Provide the (x, y) coordinate of the cell's center where the given text is located.  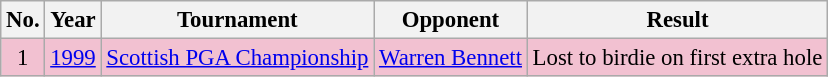
Year (73, 20)
No. (23, 20)
1 (23, 58)
Opponent (451, 20)
Result (677, 20)
Tournament (238, 20)
Lost to birdie on first extra hole (677, 58)
1999 (73, 58)
Scottish PGA Championship (238, 58)
Warren Bennett (451, 58)
